Provide the [X, Y] coordinate of the cell's center where the given text is located.  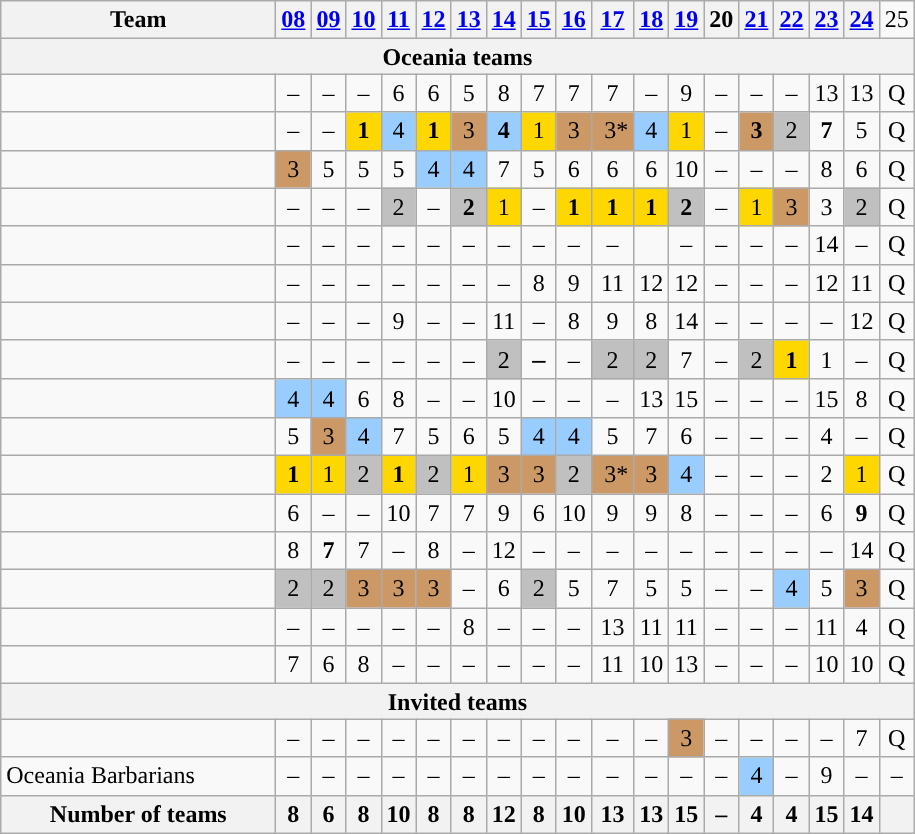
Oceania teams [458, 56]
25 [896, 20]
Number of teams [138, 814]
09 [328, 20]
20 [722, 20]
08 [294, 20]
22 [792, 20]
21 [756, 20]
17 [612, 20]
Invited teams [458, 702]
18 [652, 20]
Oceania Barbarians [138, 776]
19 [686, 20]
24 [862, 20]
Team [138, 20]
16 [574, 20]
23 [826, 20]
